Determine the [X, Y] coordinate at the center of the cell enclosing the given text.  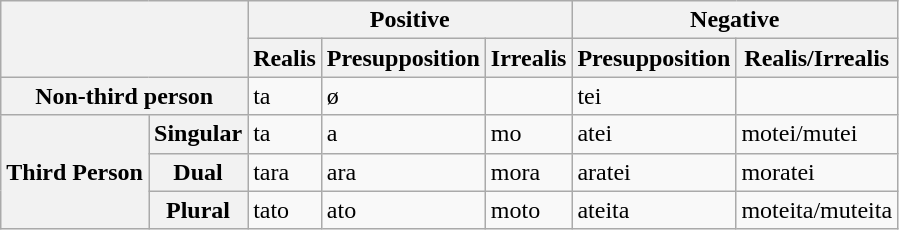
ateita [654, 210]
mo [528, 134]
ato [403, 210]
tara [285, 172]
aratei [654, 172]
Positive [410, 20]
Realis [285, 58]
Plural [198, 210]
Realis/Irrealis [817, 58]
ara [403, 172]
Irrealis [528, 58]
Third Person [75, 172]
tato [285, 210]
tei [654, 96]
moteita/muteita [817, 210]
mora [528, 172]
Non-third person [124, 96]
Dual [198, 172]
atei [654, 134]
ø [403, 96]
Singular [198, 134]
Negative [735, 20]
moratei [817, 172]
a [403, 134]
moto [528, 210]
motei/mutei [817, 134]
